Determine the [x, y] coordinate at the center of the cell enclosing the given text.  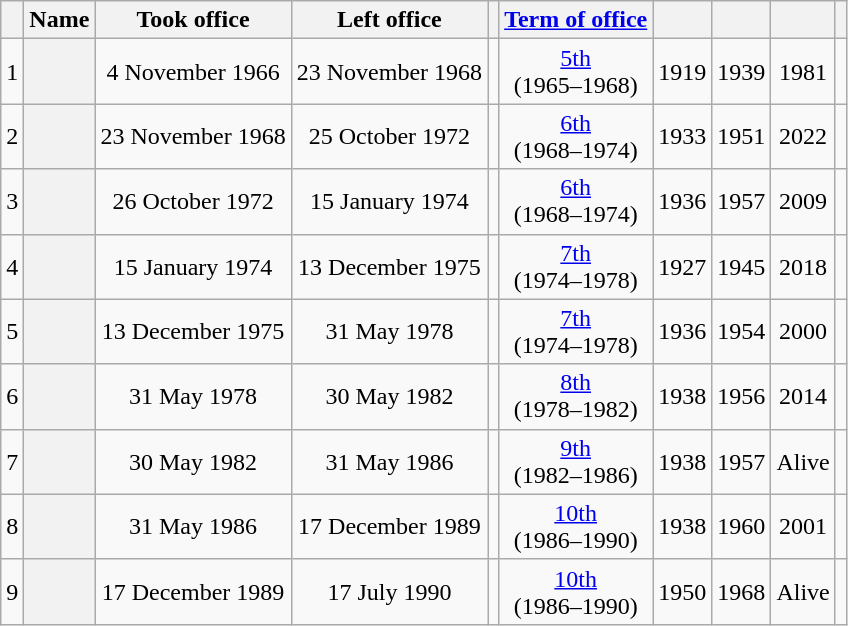
1968 [742, 592]
2009 [803, 202]
Left office [389, 20]
8 [12, 526]
5 [12, 332]
1927 [682, 266]
1950 [682, 592]
9th(1982–1986) [576, 462]
9 [12, 592]
2001 [803, 526]
1960 [742, 526]
1933 [682, 136]
17 July 1990 [389, 592]
6 [12, 396]
1951 [742, 136]
25 October 1972 [389, 136]
2014 [803, 396]
1 [12, 72]
8th(1978–1982) [576, 396]
1919 [682, 72]
2000 [803, 332]
26 October 1972 [193, 202]
1954 [742, 332]
Term of office [576, 20]
2 [12, 136]
7 [12, 462]
1939 [742, 72]
Name [60, 20]
1945 [742, 266]
4 [12, 266]
2018 [803, 266]
3 [12, 202]
4 November 1966 [193, 72]
1981 [803, 72]
1956 [742, 396]
2022 [803, 136]
5th(1965–1968) [576, 72]
Took office [193, 20]
